Determine the (x, y) coordinate at the center of the cell enclosing the given text.  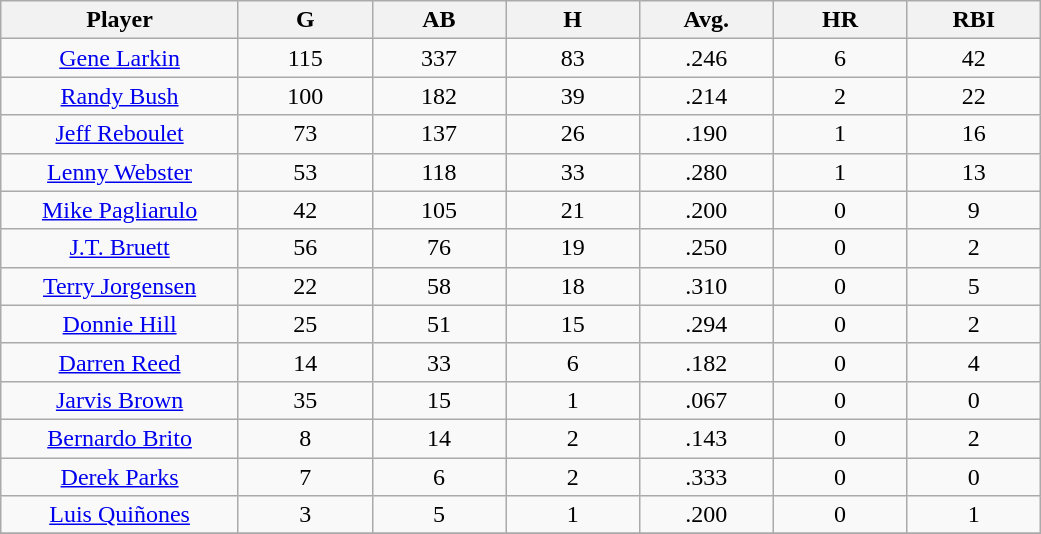
Mike Pagliarulo (120, 210)
26 (573, 134)
.246 (706, 58)
.333 (706, 477)
76 (439, 248)
56 (305, 248)
13 (974, 172)
Luis Quiñones (120, 515)
105 (439, 210)
9 (974, 210)
118 (439, 172)
.067 (706, 400)
51 (439, 324)
Jeff Reboulet (120, 134)
3 (305, 515)
8 (305, 438)
.310 (706, 286)
J.T. Bruett (120, 248)
Lenny Webster (120, 172)
Jarvis Brown (120, 400)
H (573, 20)
83 (573, 58)
.182 (706, 362)
.280 (706, 172)
Bernardo Brito (120, 438)
Gene Larkin (120, 58)
.294 (706, 324)
Terry Jorgensen (120, 286)
G (305, 20)
Darren Reed (120, 362)
Player (120, 20)
7 (305, 477)
73 (305, 134)
RBI (974, 20)
35 (305, 400)
137 (439, 134)
53 (305, 172)
18 (573, 286)
21 (573, 210)
39 (573, 96)
Randy Bush (120, 96)
16 (974, 134)
182 (439, 96)
4 (974, 362)
115 (305, 58)
.143 (706, 438)
58 (439, 286)
Donnie Hill (120, 324)
HR (840, 20)
25 (305, 324)
AB (439, 20)
100 (305, 96)
Derek Parks (120, 477)
Avg. (706, 20)
19 (573, 248)
337 (439, 58)
.190 (706, 134)
.214 (706, 96)
.250 (706, 248)
